Return the (X, Y) coordinate for the center point of the cell that contains the specified text.  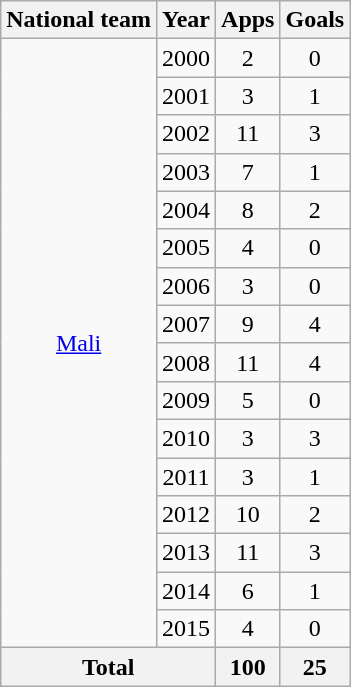
100 (248, 667)
2015 (186, 629)
2004 (186, 210)
9 (248, 324)
2006 (186, 286)
Total (108, 667)
6 (248, 591)
2010 (186, 438)
2002 (186, 134)
25 (315, 667)
2001 (186, 96)
Apps (248, 20)
2011 (186, 477)
Mali (79, 344)
7 (248, 172)
8 (248, 210)
2003 (186, 172)
2012 (186, 515)
2009 (186, 400)
2013 (186, 553)
5 (248, 400)
2005 (186, 248)
Goals (315, 20)
2007 (186, 324)
2008 (186, 362)
National team (79, 20)
10 (248, 515)
2000 (186, 58)
Year (186, 20)
2014 (186, 591)
